Find where the given text appears and provide that cell's center as (X, Y) coordinate. 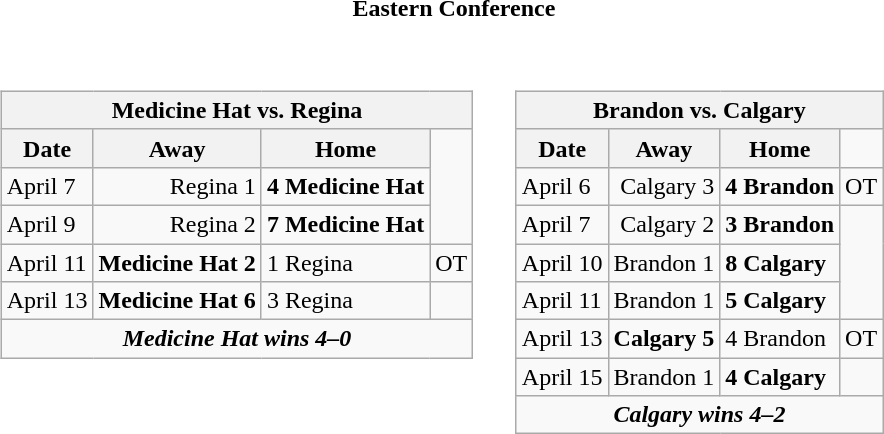
April 6 (562, 186)
April 9 (47, 224)
Calgary 5 (664, 339)
4 Calgary (780, 377)
Calgary 3 (664, 186)
Calgary wins 4–2 (699, 415)
3 Brandon (780, 224)
Medicine Hat 2 (177, 263)
8 Calgary (780, 263)
April 15 (562, 377)
1 Regina (345, 263)
5 Calgary (780, 301)
April 10 (562, 263)
Regina 1 (177, 186)
3 Regina (345, 301)
Medicine Hat vs. Regina (237, 110)
Brandon vs. Calgary (699, 110)
Calgary 2 (664, 224)
Regina 2 (177, 224)
7 Medicine Hat (345, 224)
4 Medicine Hat (345, 186)
Medicine Hat wins 4–0 (237, 339)
Medicine Hat 6 (177, 301)
